Pinpoint the cell where the given text exists, returning its (X, Y) midpoint coordinate. 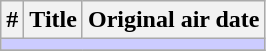
# (12, 20)
Title (54, 20)
Original air date (174, 20)
